Output the [X, Y] coordinate of the center of the cell containing the given text.  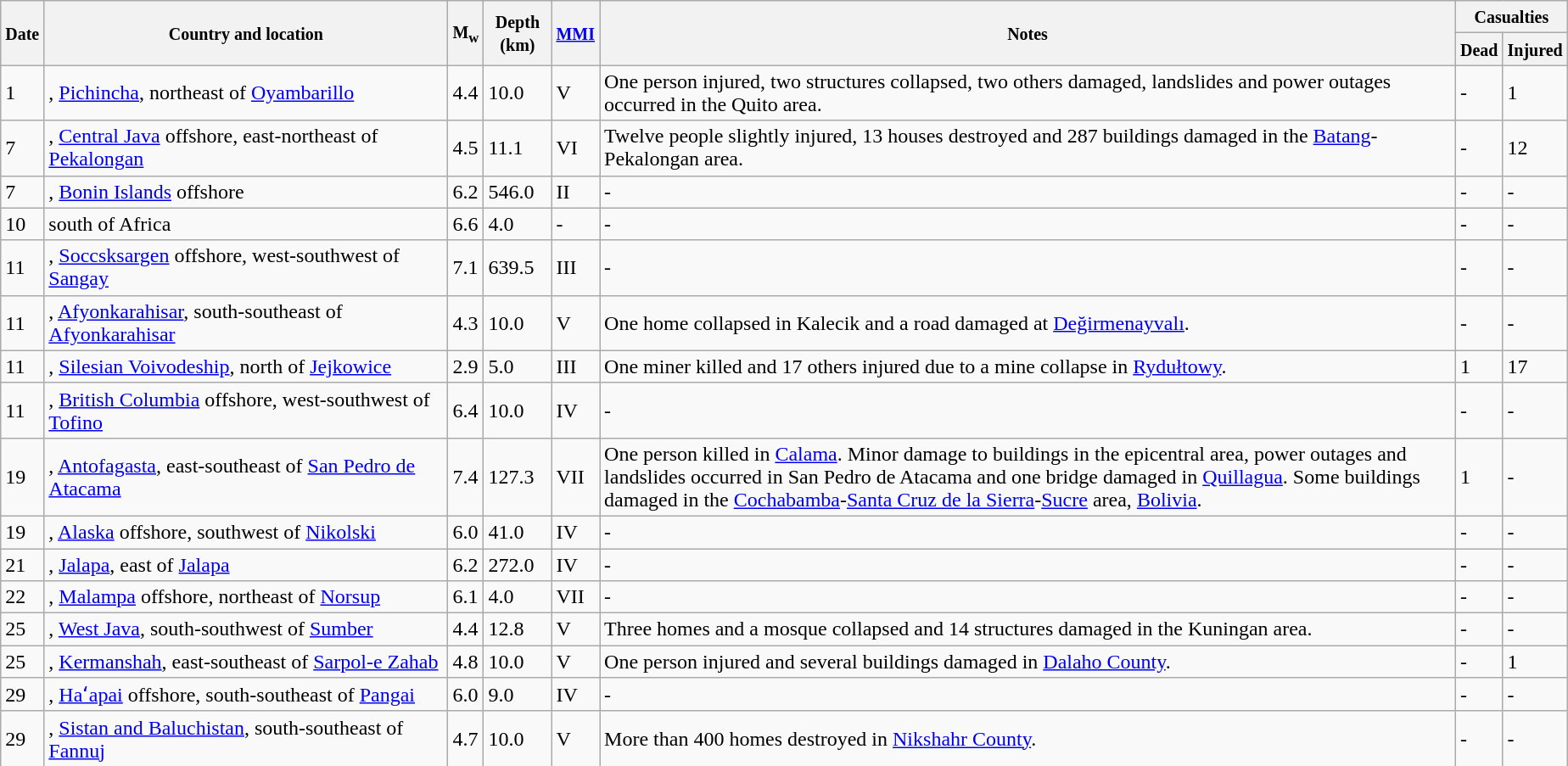
Depth (km) [518, 33]
One person injured and several buildings damaged in Dalaho County. [1028, 662]
One miner killed and 17 others injured due to a mine collapse in Rydułtowy. [1028, 366]
VI [575, 148]
17 [1535, 366]
6.1 [466, 597]
Mw [466, 33]
6.6 [466, 224]
One home collapsed in Kalecik and a road damaged at Değirmenayvalı. [1028, 322]
, Malampa offshore, northeast of Norsup [246, 597]
Date [22, 33]
Injured [1535, 49]
22 [22, 597]
south of Africa [246, 224]
546.0 [518, 192]
MMI [575, 33]
, Silesian Voivodeship, north of Jejkowice [246, 366]
9.0 [518, 695]
272.0 [518, 564]
, Afyonkarahisar, south-southeast of Afyonkarahisar [246, 322]
Notes [1028, 33]
7.4 [466, 477]
, Soccsksargen offshore, west-southwest of Sangay [246, 268]
11.1 [518, 148]
One person injured, two structures collapsed, two others damaged, landslides and power outages occurred in the Quito area. [1028, 93]
4.5 [466, 148]
Three homes and a mosque collapsed and 14 structures damaged in the Kuningan area. [1028, 629]
More than 400 homes destroyed in Nikshahr County. [1028, 738]
12.8 [518, 629]
II [575, 192]
, Alaska offshore, southwest of Nikolski [246, 532]
, Jalapa, east of Jalapa [246, 564]
, Sistan and Baluchistan, south-southeast of Fannuj [246, 738]
21 [22, 564]
, Central Java offshore, east-northeast of Pekalongan [246, 148]
, Pichincha, northeast of Oyambarillo [246, 93]
Casualties [1511, 17]
4.3 [466, 322]
127.3 [518, 477]
Country and location [246, 33]
41.0 [518, 532]
Twelve people slightly injured, 13 houses destroyed and 287 buildings damaged in the Batang-Pekalongan area. [1028, 148]
, Haʻapai offshore, south-southeast of Pangai [246, 695]
, Kermanshah, east-southeast of Sarpol-e Zahab [246, 662]
, British Columbia offshore, west-southwest of Tofino [246, 411]
6.4 [466, 411]
7.1 [466, 268]
, Antofagasta, east-southeast of San Pedro de Atacama [246, 477]
10 [22, 224]
5.0 [518, 366]
4.8 [466, 662]
2.9 [466, 366]
, West Java, south-southwest of Sumber [246, 629]
Dead [1479, 49]
, Bonin Islands offshore [246, 192]
4.7 [466, 738]
12 [1535, 148]
639.5 [518, 268]
